Locate the cell with the specified text and output its [x, y] center coordinate. 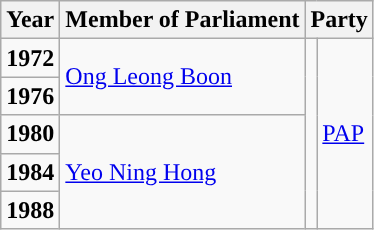
PAP [346, 134]
1976 [30, 96]
Year [30, 20]
1984 [30, 172]
Ong Leong Boon [182, 77]
Yeo Ning Hong [182, 172]
1980 [30, 134]
1988 [30, 210]
Member of Parliament [182, 20]
1972 [30, 58]
Party [339, 20]
